Pinpoint the cell where the given text exists, returning its [X, Y] midpoint coordinate. 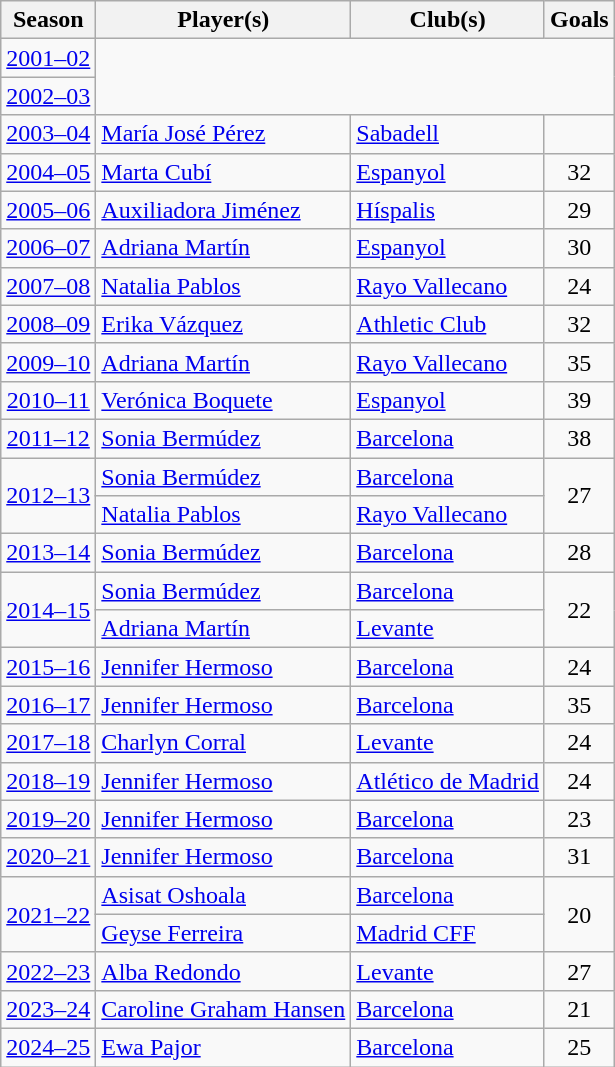
María José Pérez [224, 134]
Marta Cubí [224, 172]
Auxiliadora Jiménez [224, 210]
Erika Vázquez [224, 324]
21 [579, 1009]
2024–25 [48, 1047]
2019–20 [48, 819]
2013–14 [48, 553]
2014–15 [48, 610]
2018–19 [48, 781]
Athletic Club [448, 324]
2003–04 [48, 134]
Goals [579, 20]
Híspalis [448, 210]
38 [579, 438]
2022–23 [48, 971]
Asisat Oshoala [224, 895]
2002–03 [48, 96]
23 [579, 819]
Player(s) [224, 20]
2015–16 [48, 667]
Madrid CFF [448, 933]
Season [48, 20]
Atlético de Madrid [448, 781]
25 [579, 1047]
2008–09 [48, 324]
20 [579, 914]
29 [579, 210]
2001–02 [48, 58]
Club(s) [448, 20]
2011–12 [48, 438]
Verónica Boquete [224, 400]
Caroline Graham Hansen [224, 1009]
2016–17 [48, 705]
Geyse Ferreira [224, 933]
2017–18 [48, 743]
39 [579, 400]
28 [579, 553]
Alba Redondo [224, 971]
2023–24 [48, 1009]
2004–05 [48, 172]
Sabadell [448, 134]
2009–10 [48, 362]
31 [579, 857]
Charlyn Corral [224, 743]
2006–07 [48, 248]
2010–11 [48, 400]
2012–13 [48, 496]
2005–06 [48, 210]
2007–08 [48, 286]
22 [579, 610]
2020–21 [48, 857]
2021–22 [48, 914]
30 [579, 248]
Ewa Pajor [224, 1047]
